Capture the cell that displays the provided text and extract its (x, y) central coordinate. 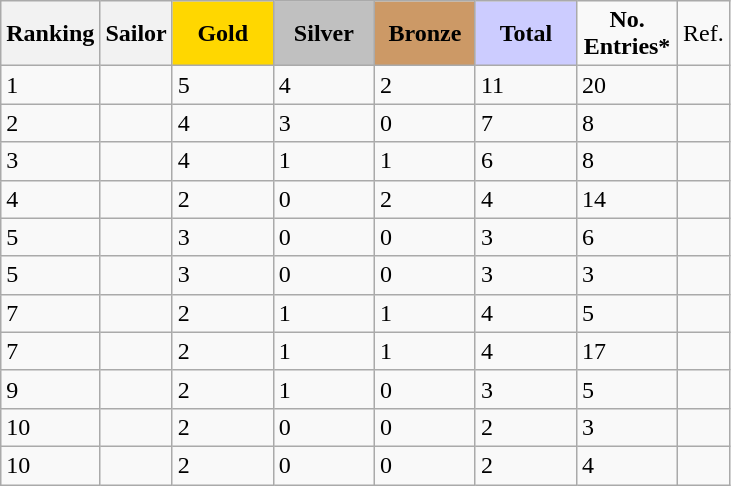
No. Entries* (628, 34)
20 (628, 85)
Sailor (136, 34)
Silver (324, 34)
Ranking (50, 34)
Total (526, 34)
9 (50, 389)
11 (526, 85)
Gold (222, 34)
Ref. (704, 34)
Bronze (424, 34)
14 (628, 199)
17 (628, 351)
